Pinpoint the cell where the given text exists, returning its (x, y) midpoint coordinate. 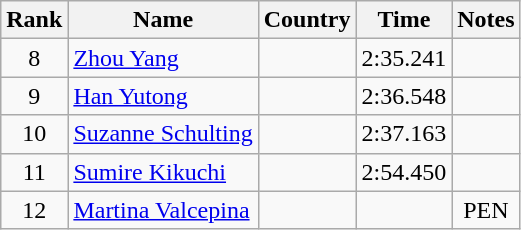
2:36.548 (404, 96)
Suzanne Schulting (163, 134)
Rank (34, 20)
11 (34, 172)
Sumire Kikuchi (163, 172)
Country (307, 20)
Name (163, 20)
Time (404, 20)
Martina Valcepina (163, 210)
Notes (486, 20)
10 (34, 134)
8 (34, 58)
2:54.450 (404, 172)
Zhou Yang (163, 58)
12 (34, 210)
Han Yutong (163, 96)
2:37.163 (404, 134)
2:35.241 (404, 58)
9 (34, 96)
PEN (486, 210)
